Locate the cell with the specified text and output its (X, Y) center coordinate. 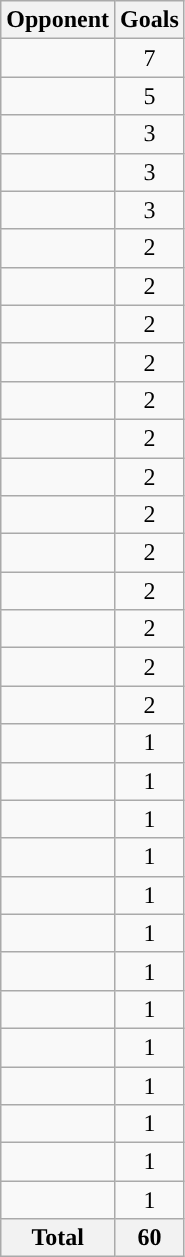
5 (150, 96)
7 (150, 58)
Total (58, 1238)
Goals (150, 20)
60 (150, 1238)
Opponent (58, 20)
